Find where the given text appears and provide that cell's center as [X, Y] coordinate. 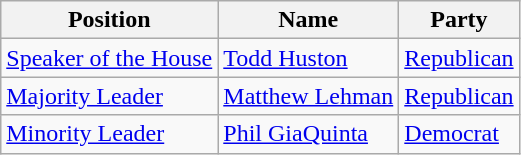
Matthew Lehman [308, 96]
Minority Leader [110, 134]
Todd Huston [308, 58]
Position [110, 20]
Party [459, 20]
Majority Leader [110, 96]
Democrat [459, 134]
Name [308, 20]
Speaker of the House [110, 58]
Phil GiaQuinta [308, 134]
